From the cell containing the given text, extract its center point as (X, Y) coordinate. 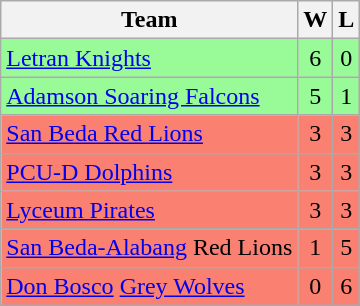
Lyceum Pirates (150, 210)
Letran Knights (150, 58)
W (316, 20)
Team (150, 20)
L (346, 20)
PCU-D Dolphins (150, 172)
San Beda-Alabang Red Lions (150, 248)
Don Bosco Grey Wolves (150, 286)
San Beda Red Lions (150, 134)
Adamson Soaring Falcons (150, 96)
